Determine the [x, y] coordinate at the center of the cell enclosing the given text.  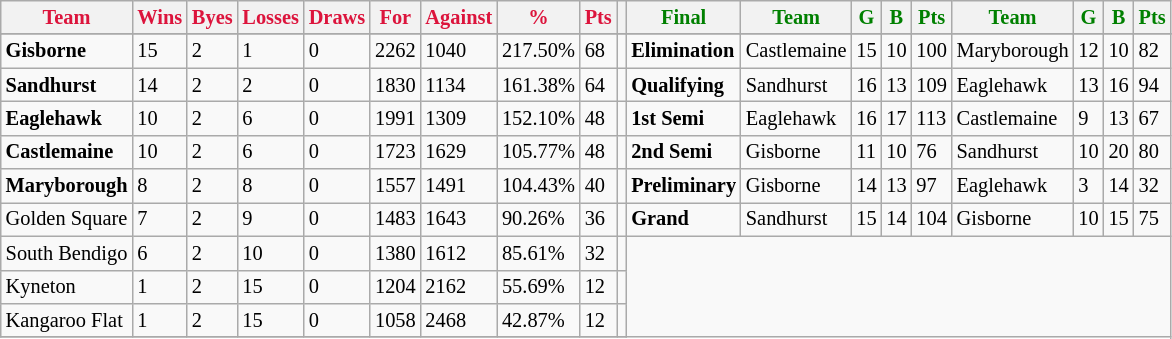
1491 [460, 186]
1830 [395, 85]
105.77% [538, 152]
20 [1119, 152]
11 [866, 152]
1991 [395, 118]
217.50% [538, 51]
1204 [395, 287]
Draws [337, 17]
2nd Semi [684, 152]
1134 [460, 85]
Elimination [684, 51]
2162 [460, 287]
Kangaroo Flat [67, 320]
104.43% [538, 186]
80 [1152, 152]
152.10% [538, 118]
7 [160, 219]
1629 [460, 152]
2262 [395, 51]
68 [598, 51]
3 [1089, 186]
1612 [460, 253]
% [538, 17]
97 [931, 186]
2468 [460, 320]
Final [684, 17]
1058 [395, 320]
1st Semi [684, 118]
Golden Square [67, 219]
64 [598, 85]
Kyneton [67, 287]
75 [1152, 219]
1309 [460, 118]
76 [931, 152]
55.69% [538, 287]
Byes [212, 17]
36 [598, 219]
109 [931, 85]
1643 [460, 219]
Losses [270, 17]
42.87% [538, 320]
Preliminary [684, 186]
104 [931, 219]
82 [1152, 51]
Grand [684, 219]
Wins [160, 17]
1557 [395, 186]
100 [931, 51]
For [395, 17]
1723 [395, 152]
1040 [460, 51]
90.26% [538, 219]
67 [1152, 118]
1483 [395, 219]
40 [598, 186]
Against [460, 17]
1380 [395, 253]
161.38% [538, 85]
113 [931, 118]
94 [1152, 85]
South Bendigo [67, 253]
85.61% [538, 253]
17 [896, 118]
Qualifying [684, 85]
